Capture the cell that displays the provided text and extract its (x, y) central coordinate. 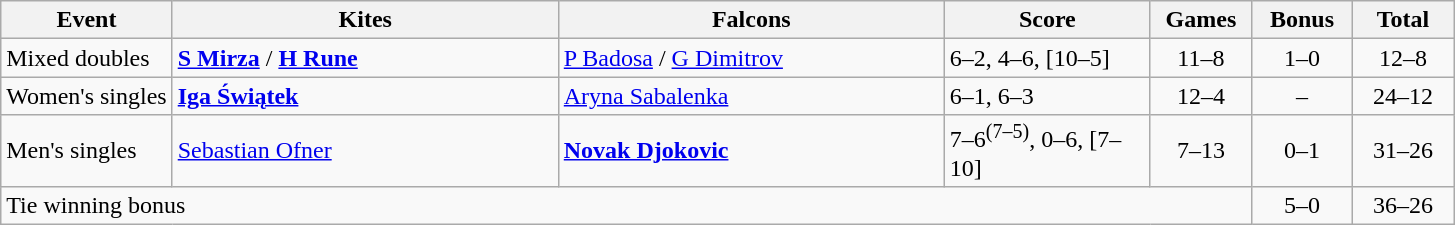
P Badosa / G Dimitrov (751, 58)
36–26 (1404, 205)
Women's singles (86, 96)
1–0 (1302, 58)
Novak Djokovic (751, 151)
Iga Świątek (365, 96)
31–26 (1404, 151)
Mixed doubles (86, 58)
Falcons (751, 20)
Men's singles (86, 151)
Event (86, 20)
Score (1047, 20)
Games (1200, 20)
Tie winning bonus (626, 205)
Sebastian Ofner (365, 151)
Kites (365, 20)
Aryna Sabalenka (751, 96)
12–8 (1404, 58)
– (1302, 96)
7–6(7–5), 0–6, [7–10] (1047, 151)
7–13 (1200, 151)
S Mirza / H Rune (365, 58)
Bonus (1302, 20)
6–2, 4–6, [10–5] (1047, 58)
11–8 (1200, 58)
24–12 (1404, 96)
6–1, 6–3 (1047, 96)
5–0 (1302, 205)
12–4 (1200, 96)
Total (1404, 20)
0–1 (1302, 151)
